Capture the cell that displays the provided text and extract its [x, y] central coordinate. 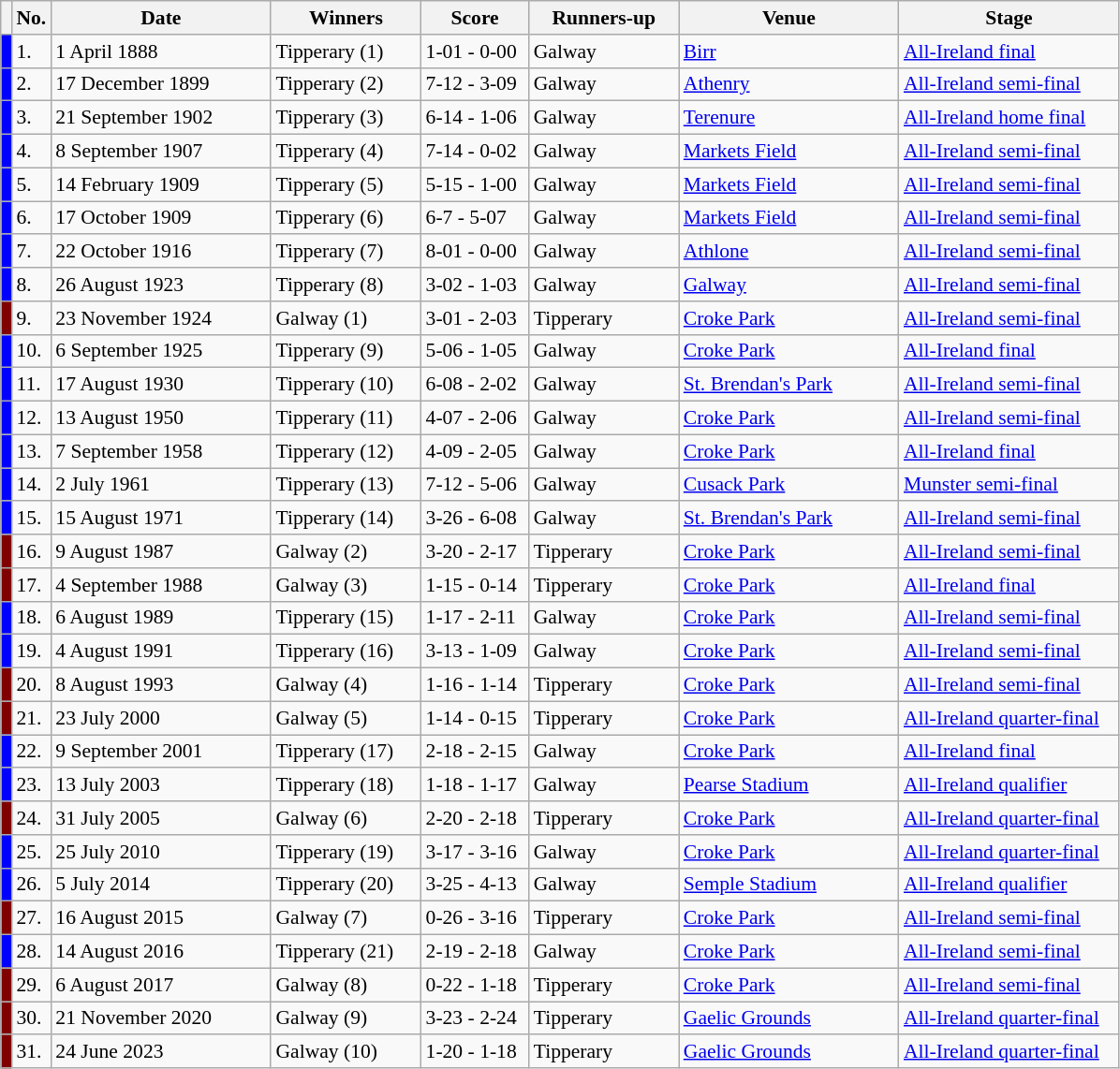
0-26 - 3-16 [476, 918]
Tipperary (9) [346, 351]
14 August 2016 [161, 952]
9 September 2001 [161, 752]
8-01 - 0-00 [476, 252]
Tipperary (19) [346, 852]
4. [31, 152]
9 August 1987 [161, 551]
18. [31, 618]
17 October 1909 [161, 218]
16. [31, 551]
31. [31, 1052]
6 August 1989 [161, 618]
13. [31, 451]
No. [31, 18]
1 April 1888 [161, 51]
2-19 - 2-18 [476, 952]
Tipperary (20) [346, 885]
3-13 - 1-09 [476, 652]
4 August 1991 [161, 652]
26 August 1923 [161, 285]
Tipperary (8) [346, 285]
1. [31, 51]
Tipperary (14) [346, 519]
5-06 - 1-05 [476, 351]
Athlone [788, 252]
6-08 - 2-02 [476, 385]
7 September 1958 [161, 451]
Date [161, 18]
16 August 2015 [161, 918]
3. [31, 118]
21 September 1902 [161, 118]
5 July 2014 [161, 885]
Tipperary (15) [346, 618]
2. [31, 84]
21. [31, 718]
3-26 - 6-08 [476, 519]
Galway (5) [346, 718]
2-18 - 2-15 [476, 752]
28. [31, 952]
14 February 1909 [161, 184]
13 August 1950 [161, 418]
Tipperary (12) [346, 451]
17 August 1930 [161, 385]
Tipperary (6) [346, 218]
29. [31, 985]
Venue [788, 18]
3-01 - 2-03 [476, 318]
7-14 - 0-02 [476, 152]
6 September 1925 [161, 351]
23 July 2000 [161, 718]
1-14 - 0-15 [476, 718]
22. [31, 752]
24. [31, 818]
Galway (2) [346, 551]
13 July 2003 [161, 785]
Tipperary (5) [346, 184]
6 August 2017 [161, 985]
Terenure [788, 118]
1-17 - 2-11 [476, 618]
20. [31, 685]
17. [31, 585]
15 August 1971 [161, 519]
All-Ireland home final [1009, 118]
8 September 1907 [161, 152]
Winners [346, 18]
8. [31, 285]
Tipperary (11) [346, 418]
7. [31, 252]
6-7 - 5-07 [476, 218]
2-20 - 2-18 [476, 818]
12. [31, 418]
3-20 - 2-17 [476, 551]
Score [476, 18]
27. [31, 918]
4 September 1988 [161, 585]
Tipperary (17) [346, 752]
Galway (8) [346, 985]
8 August 1993 [161, 685]
5-15 - 1-00 [476, 184]
22 October 1916 [161, 252]
30. [31, 1018]
7-12 - 5-06 [476, 485]
2 July 1961 [161, 485]
31 July 2005 [161, 818]
1-18 - 1-17 [476, 785]
21 November 2020 [161, 1018]
Galway (9) [346, 1018]
Stage [1009, 18]
1-01 - 0-00 [476, 51]
7-12 - 3-09 [476, 84]
10. [31, 351]
Cusack Park [788, 485]
Athenry [788, 84]
Tipperary (18) [346, 785]
Tipperary (10) [346, 385]
Tipperary (13) [346, 485]
3-23 - 2-24 [476, 1018]
Tipperary (16) [346, 652]
Tipperary (1) [346, 51]
17 December 1899 [161, 84]
4-09 - 2-05 [476, 451]
Tipperary (4) [346, 152]
Galway (7) [346, 918]
Tipperary (21) [346, 952]
4-07 - 2-06 [476, 418]
3-02 - 1-03 [476, 285]
Tipperary (2) [346, 84]
25 July 2010 [161, 852]
Runners-up [604, 18]
19. [31, 652]
Galway (1) [346, 318]
Galway (4) [346, 685]
14. [31, 485]
Galway (3) [346, 585]
25. [31, 852]
Tipperary (7) [346, 252]
Pearse Stadium [788, 785]
Semple Stadium [788, 885]
5. [31, 184]
1-15 - 0-14 [476, 585]
26. [31, 885]
Galway (10) [346, 1052]
6-14 - 1-06 [476, 118]
Galway (6) [346, 818]
6. [31, 218]
1-20 - 1-18 [476, 1052]
3-25 - 4-13 [476, 885]
11. [31, 385]
Tipperary (3) [346, 118]
Birr [788, 51]
15. [31, 519]
23. [31, 785]
3-17 - 3-16 [476, 852]
9. [31, 318]
1-16 - 1-14 [476, 685]
0-22 - 1-18 [476, 985]
Munster semi-final [1009, 485]
23 November 1924 [161, 318]
24 June 2023 [161, 1052]
